Capture the cell that displays the provided text and extract its [x, y] central coordinate. 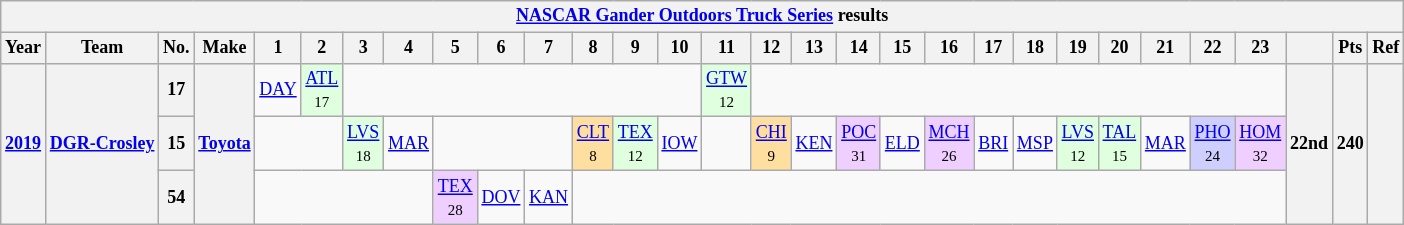
NASCAR Gander Outdoors Truck Series results [702, 16]
DGR-Crosley [102, 144]
Year [24, 48]
1 [278, 48]
LVS18 [364, 144]
22 [1212, 48]
7 [549, 48]
Pts [1350, 48]
3 [364, 48]
CLT8 [592, 144]
18 [1036, 48]
21 [1166, 48]
TAL15 [1119, 144]
16 [949, 48]
Team [102, 48]
ATL17 [322, 90]
6 [501, 48]
DOV [501, 197]
2019 [24, 144]
ELD [902, 144]
No. [176, 48]
54 [176, 197]
Ref [1386, 48]
10 [680, 48]
23 [1260, 48]
MSP [1036, 144]
MCH26 [949, 144]
DAY [278, 90]
12 [771, 48]
LVS12 [1078, 144]
8 [592, 48]
2 [322, 48]
KAN [549, 197]
20 [1119, 48]
13 [814, 48]
CHI9 [771, 144]
POC31 [859, 144]
BRI [994, 144]
9 [635, 48]
PHO24 [1212, 144]
TEX28 [455, 197]
KEN [814, 144]
GTW12 [727, 90]
4 [409, 48]
Make [224, 48]
240 [1350, 144]
22nd [1310, 144]
TEX12 [635, 144]
14 [859, 48]
IOW [680, 144]
19 [1078, 48]
5 [455, 48]
HOM32 [1260, 144]
Toyota [224, 144]
11 [727, 48]
